From the cell containing the given text, extract its center point as (X, Y) coordinate. 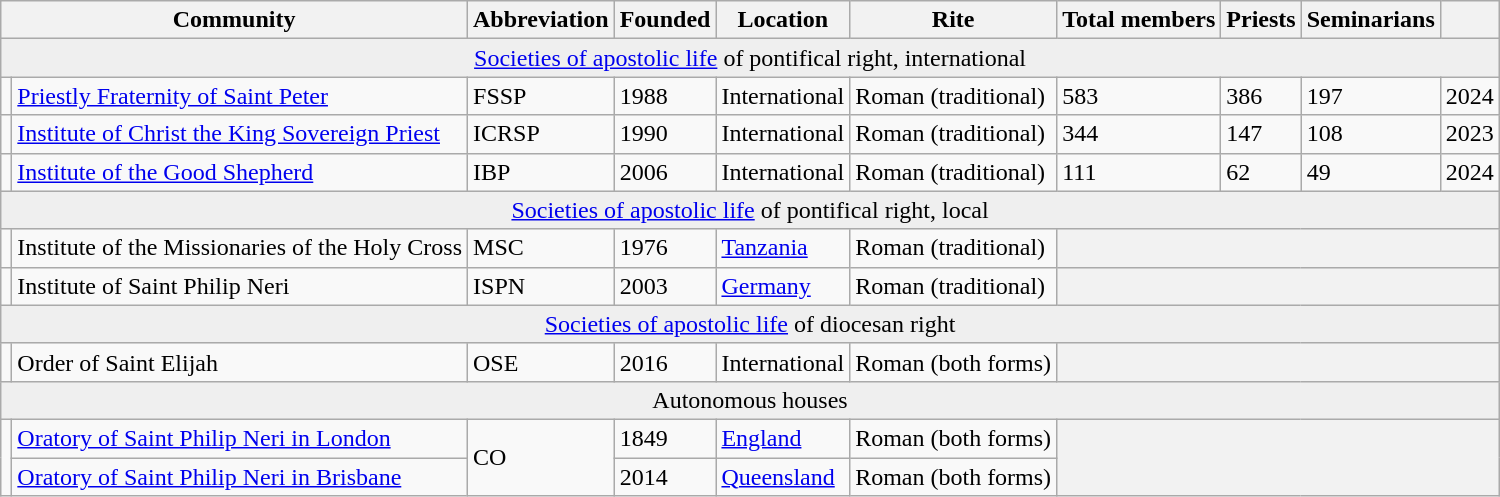
197 (1370, 96)
Priestly Fraternity of Saint Peter (240, 96)
Institute of Christ the King Sovereign Priest (240, 134)
Societies of apostolic life of diocesan right (750, 324)
Order of Saint Elijah (240, 362)
1849 (665, 438)
IBP (542, 172)
Institute of the Missionaries of the Holy Cross (240, 248)
Total members (1139, 20)
147 (1261, 134)
1976 (665, 248)
Institute of the Good Shepherd (240, 172)
2006 (665, 172)
Location (783, 20)
Seminarians (1370, 20)
FSSP (542, 96)
344 (1139, 134)
OSE (542, 362)
Oratory of Saint Philip Neri in London (240, 438)
111 (1139, 172)
Societies of apostolic life of pontifical right, international (750, 58)
2023 (1470, 134)
Oratory of Saint Philip Neri in Brisbane (240, 477)
England (783, 438)
Tanzania (783, 248)
ICRSP (542, 134)
Founded (665, 20)
MSC (542, 248)
2014 (665, 477)
Autonomous houses (750, 400)
386 (1261, 96)
Institute of Saint Philip Neri (240, 286)
Queensland (783, 477)
Germany (783, 286)
1988 (665, 96)
2016 (665, 362)
2003 (665, 286)
108 (1370, 134)
1990 (665, 134)
62 (1261, 172)
Abbreviation (542, 20)
CO (542, 457)
Priests (1261, 20)
ISPN (542, 286)
583 (1139, 96)
Community (234, 20)
49 (1370, 172)
Rite (954, 20)
Societies of apostolic life of pontifical right, local (750, 210)
